Capture the cell that displays the provided text and extract its [X, Y] central coordinate. 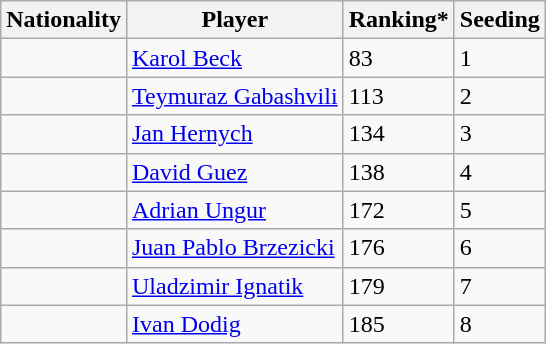
Seeding [500, 20]
83 [398, 58]
6 [500, 248]
Teymuraz Gabashvili [234, 96]
179 [398, 286]
1 [500, 58]
Uladzimir Ignatik [234, 286]
134 [398, 134]
7 [500, 286]
Player [234, 20]
Juan Pablo Brzezicki [234, 248]
Karol Beck [234, 58]
176 [398, 248]
4 [500, 172]
2 [500, 96]
Adrian Ungur [234, 210]
113 [398, 96]
David Guez [234, 172]
Ivan Dodig [234, 324]
138 [398, 172]
Ranking* [398, 20]
185 [398, 324]
Jan Hernych [234, 134]
5 [500, 210]
Nationality [64, 20]
3 [500, 134]
172 [398, 210]
8 [500, 324]
